Return (x, y) of the center of cell containing provided text 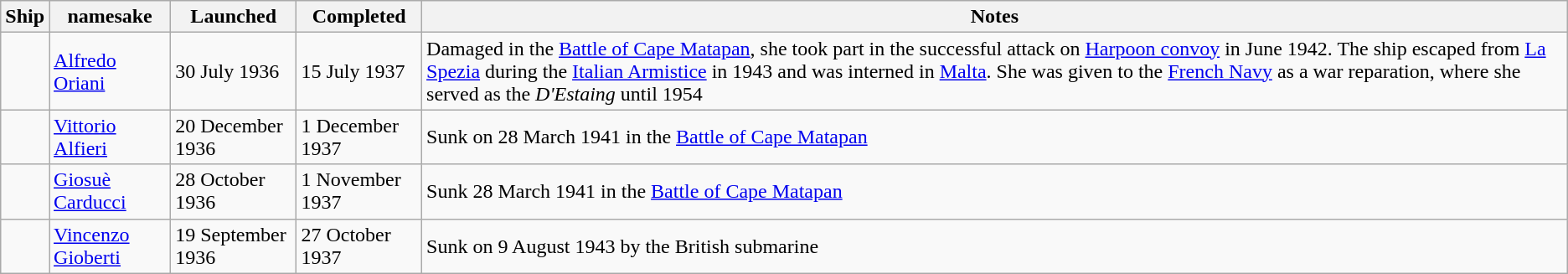
Sunk on 28 March 1941 in the Battle of Cape Matapan (995, 137)
20 December 1936 (234, 137)
1 November 1937 (359, 191)
Completed (359, 17)
Giosuè Carducci (111, 191)
Sunk 28 March 1941 in the Battle of Cape Matapan (995, 191)
namesake (111, 17)
Vincenzo Gioberti (111, 246)
Ship (25, 17)
Vittorio Alfieri (111, 137)
Sunk on 9 August 1943 by the British submarine (995, 246)
30 July 1936 (234, 71)
1 December 1937 (359, 137)
15 July 1937 (359, 71)
28 October 1936 (234, 191)
27 October 1937 (359, 246)
Notes (995, 17)
19 September 1936 (234, 246)
Launched (234, 17)
Alfredo Oriani (111, 71)
